Detect which cell encompasses the target text, then output its [x, y] center coordinate. 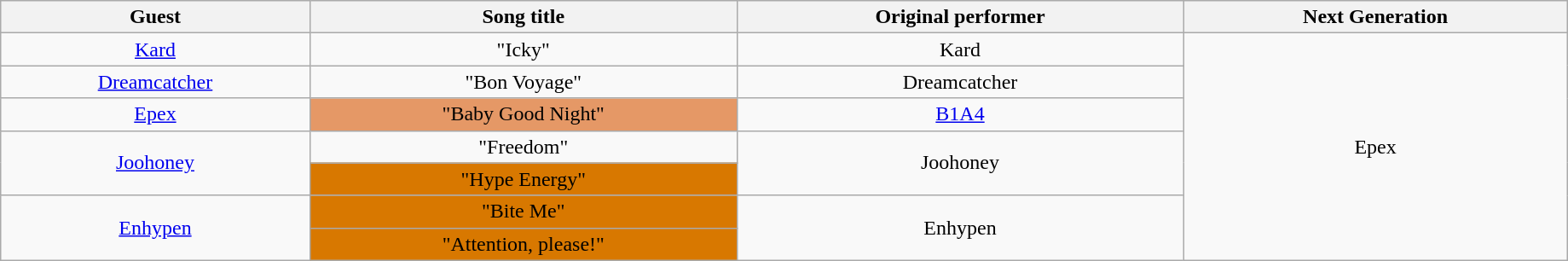
Song title [524, 17]
Original performer [960, 17]
"Baby Good Night" [524, 114]
B1A4 [960, 114]
"Bon Voyage" [524, 82]
"Attention, please!" [524, 244]
"Bite Me" [524, 212]
"Hype Energy" [524, 179]
Guest [155, 17]
"Icky" [524, 49]
Next Generation [1376, 17]
"Freedom" [524, 147]
